Identify which cell holds the provided text, then report its (x, y) central coordinate. 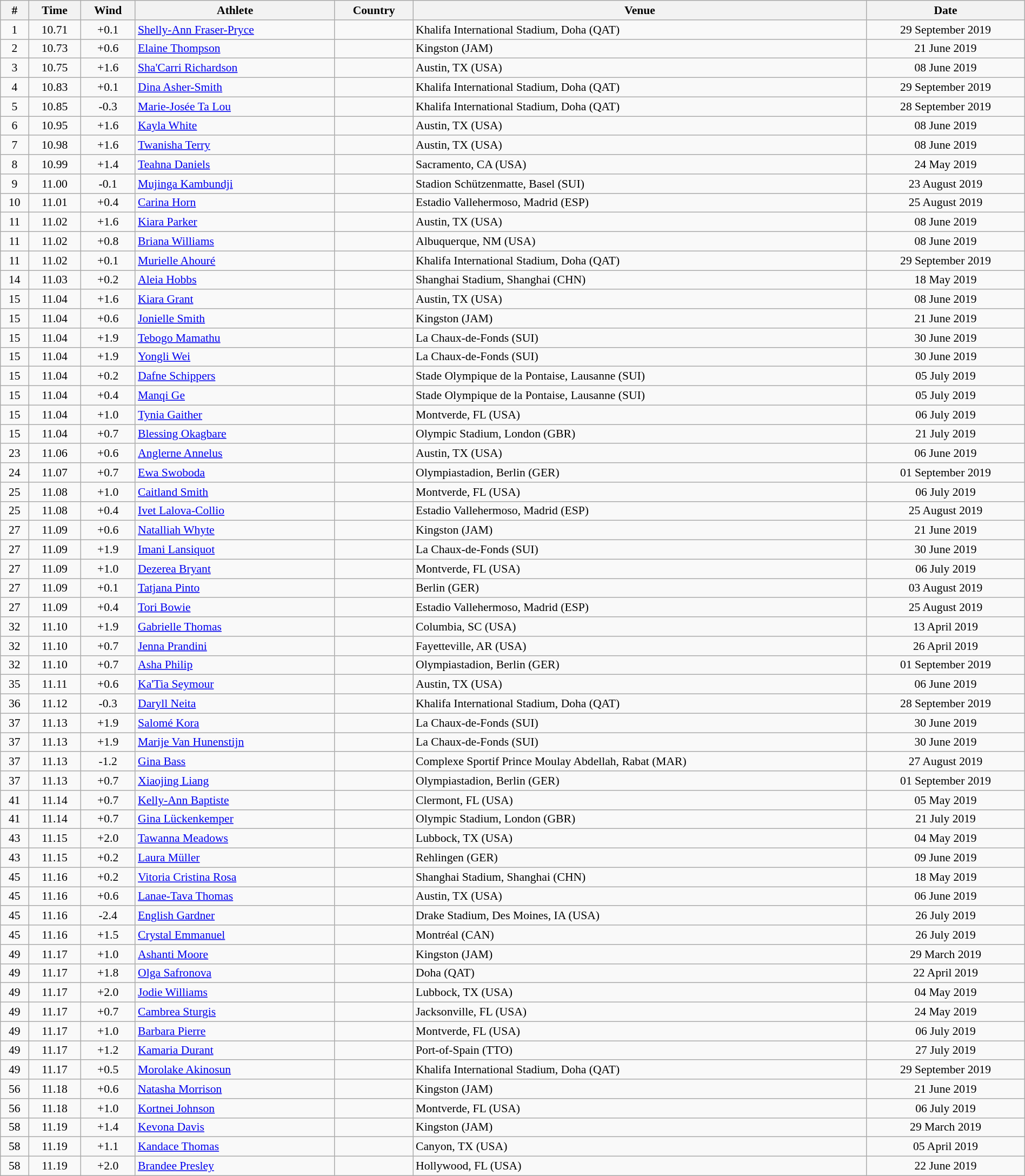
Kortnei Johnson (235, 1108)
Ka'Tia Seymour (235, 685)
Teahna Daniels (235, 164)
Kelly-Ann Baptiste (235, 800)
Fayetteville, AR (USA) (640, 646)
Athlete (235, 10)
Albuquerque, NM (USA) (640, 242)
Asha Philip (235, 665)
+1.8 (108, 973)
Clermont, FL (USA) (640, 800)
35 (15, 685)
Salomé Kora (235, 723)
Gabrielle Thomas (235, 627)
Tynia Gaither (235, 415)
14 (15, 280)
11.11 (55, 685)
8 (15, 164)
7 (15, 145)
26 April 2019 (946, 646)
-2.4 (108, 916)
05 April 2019 (946, 1147)
Gina Lückenkemper (235, 819)
+0.8 (108, 242)
23 (15, 454)
Hollywood, FL (USA) (640, 1166)
Jenna Prandini (235, 646)
Montréal (CAN) (640, 935)
Tawanna Meadows (235, 839)
Kandace Thomas (235, 1147)
10.73 (55, 49)
Kamaria Durant (235, 1051)
+1.1 (108, 1147)
05 May 2019 (946, 800)
3 (15, 68)
Briana Williams (235, 242)
Twanisha Terry (235, 145)
27 July 2019 (946, 1051)
Gina Bass (235, 762)
13 April 2019 (946, 627)
03 August 2019 (946, 588)
Morolake Akinosun (235, 1070)
10.98 (55, 145)
Tebogo Mamathu (235, 338)
-1.2 (108, 762)
Yongli Wei (235, 357)
Dafne Schippers (235, 376)
36 (15, 704)
Crystal Emmanuel (235, 935)
10.83 (55, 88)
11.06 (55, 454)
Doha (QAT) (640, 973)
+1.2 (108, 1051)
09 June 2019 (946, 858)
10.71 (55, 30)
Jacksonville, FL (USA) (640, 1012)
Natasha Morrison (235, 1089)
Vitoria Cristina Rosa (235, 877)
Sacramento, CA (USA) (640, 164)
Shelly-Ann Fraser-Pryce (235, 30)
10.99 (55, 164)
Carina Horn (235, 203)
English Gardner (235, 916)
# (15, 10)
Rehlingen (GER) (640, 858)
Port-of-Spain (TTO) (640, 1051)
Venue (640, 10)
11.07 (55, 473)
Tori Bowie (235, 608)
10.85 (55, 107)
Ivet Lalova-Collio (235, 511)
Mujinga Kambundji (235, 184)
Imani Lansiquot (235, 550)
+1.5 (108, 935)
Daryll Neita (235, 704)
Marije Van Hunenstijn (235, 742)
10.75 (55, 68)
9 (15, 184)
Wind (108, 10)
23 August 2019 (946, 184)
Marie-Josée Ta Lou (235, 107)
10 (15, 203)
4 (15, 88)
10.95 (55, 126)
11.12 (55, 704)
Tatjana Pinto (235, 588)
11.00 (55, 184)
Xiaojing Liang (235, 781)
Lanae-Tava Thomas (235, 896)
Ewa Swoboda (235, 473)
Kiara Parker (235, 222)
Natalliah Whyte (235, 530)
Jodie Williams (235, 993)
Cambrea Sturgis (235, 1012)
-0.1 (108, 184)
Brandee Presley (235, 1166)
Caitland Smith (235, 492)
5 (15, 107)
Blessing Okagbare (235, 434)
Kevona Davis (235, 1127)
Drake Stadium, Des Moines, IA (USA) (640, 916)
Laura Müller (235, 858)
Sha'Carri Richardson (235, 68)
Complexe Sportif Prince Moulay Abdellah, Rabat (MAR) (640, 762)
22 June 2019 (946, 1166)
24 (15, 473)
Dezerea Bryant (235, 569)
Olga Safronova (235, 973)
2 (15, 49)
Columbia, SC (USA) (640, 627)
Time (55, 10)
11.03 (55, 280)
Dina Asher-Smith (235, 88)
Aleia Hobbs (235, 280)
Date (946, 10)
1 (15, 30)
Murielle Ahouré (235, 261)
Berlin (GER) (640, 588)
Jonielle Smith (235, 318)
Manqi Ge (235, 396)
+0.5 (108, 1070)
Elaine Thompson (235, 49)
Country (374, 10)
6 (15, 126)
Ashanti Moore (235, 954)
Kayla White (235, 126)
Canyon, TX (USA) (640, 1147)
22 April 2019 (946, 973)
11.01 (55, 203)
Kiara Grant (235, 300)
Stadion Schützenmatte, Basel (SUI) (640, 184)
27 August 2019 (946, 762)
Anglerne Annelus (235, 454)
Barbara Pierre (235, 1031)
